Extract the [x, y] coordinate from the center of the cell holding the provided text.  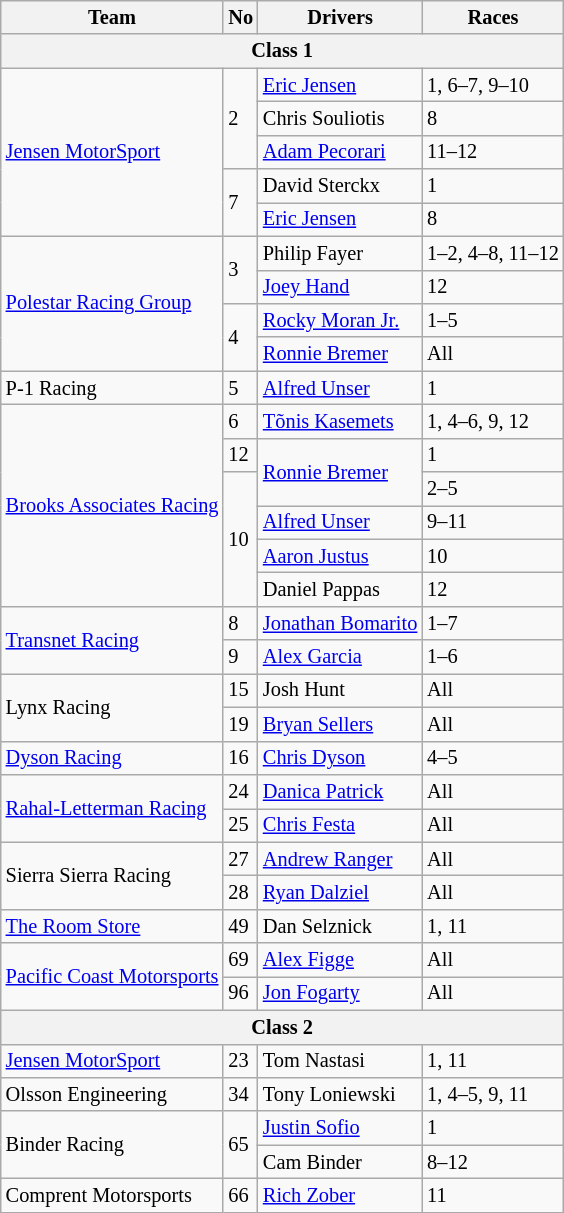
23 [240, 1061]
Class 1 [282, 51]
9–11 [492, 522]
Tony Loniewski [340, 1094]
Justin Sofio [340, 1128]
Binder Racing [112, 1144]
The Room Store [112, 926]
28 [240, 892]
Class 2 [282, 1027]
1–7 [492, 623]
4–5 [492, 758]
Rocky Moran Jr. [340, 320]
8–12 [492, 1162]
69 [240, 960]
1–5 [492, 320]
66 [240, 1195]
Adam Pecorari [340, 152]
Cam Binder [340, 1162]
19 [240, 724]
5 [240, 388]
Rahal-Letterman Racing [112, 808]
65 [240, 1144]
Chris Souliotis [340, 118]
Chris Festa [340, 825]
Tom Nastasi [340, 1061]
1–2, 4–8, 11–12 [492, 253]
Olsson Engineering [112, 1094]
Dyson Racing [112, 758]
Philip Fayer [340, 253]
6 [240, 421]
Polestar Racing Group [112, 304]
Lynx Racing [112, 706]
4 [240, 336]
Transnet Racing [112, 640]
11 [492, 1195]
Sierra Sierra Racing [112, 876]
No [240, 17]
96 [240, 993]
Tõnis Kasemets [340, 421]
16 [240, 758]
1, 4–5, 9, 11 [492, 1094]
Chris Dyson [340, 758]
Ryan Dalziel [340, 892]
7 [240, 202]
15 [240, 690]
Team [112, 17]
Andrew Ranger [340, 859]
Comprent Motorsports [112, 1195]
34 [240, 1094]
Alex Figge [340, 960]
Josh Hunt [340, 690]
11–12 [492, 152]
2–5 [492, 489]
Dan Selznick [340, 926]
Races [492, 17]
Bryan Sellers [340, 724]
Jon Fogarty [340, 993]
25 [240, 825]
P-1 Racing [112, 388]
1, 6–7, 9–10 [492, 85]
49 [240, 926]
Rich Zober [340, 1195]
Joey Hand [340, 287]
Drivers [340, 17]
Daniel Pappas [340, 589]
2 [240, 118]
1, 4–6, 9, 12 [492, 421]
Pacific Coast Motorsports [112, 976]
Jonathan Bomarito [340, 623]
9 [240, 657]
27 [240, 859]
Danica Patrick [340, 791]
David Sterckx [340, 186]
24 [240, 791]
1–6 [492, 657]
Aaron Justus [340, 556]
Brooks Associates Racing [112, 505]
Alex Garcia [340, 657]
3 [240, 270]
